Output the (X, Y) coordinate of the center of the cell containing the given text.  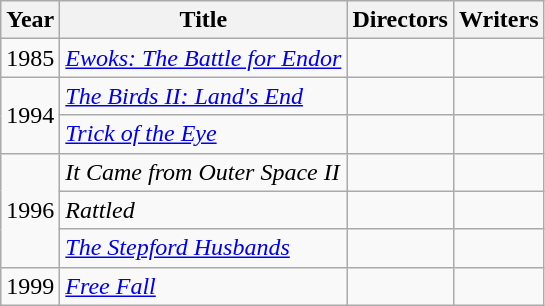
Year (30, 20)
Title (204, 20)
1996 (30, 210)
Free Fall (204, 286)
1994 (30, 115)
Rattled (204, 210)
Trick of the Eye (204, 134)
Writers (498, 20)
Directors (400, 20)
The Stepford Husbands (204, 248)
1985 (30, 58)
Ewoks: The Battle for Endor (204, 58)
It Came from Outer Space II (204, 172)
The Birds II: Land's End (204, 96)
1999 (30, 286)
